Search for the cell housing the specified text and yield its [x, y] center coordinate. 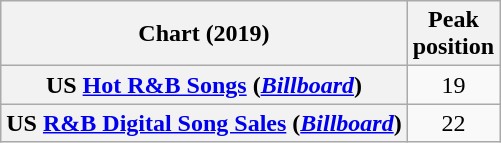
Peakposition [453, 34]
Chart (2019) [204, 34]
22 [453, 123]
19 [453, 85]
US Hot R&B Songs (Billboard) [204, 85]
US R&B Digital Song Sales (Billboard) [204, 123]
